From the cell containing the given text, extract its center point as (X, Y) coordinate. 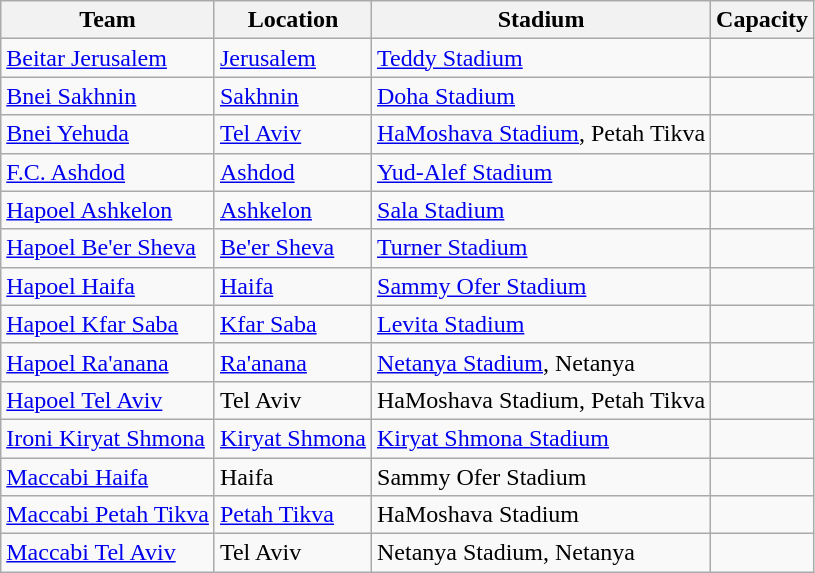
F.C. Ashdod (108, 172)
Teddy Stadium (542, 58)
HaMoshava Stadium (542, 515)
Jerusalem (292, 58)
Bnei Yehuda (108, 134)
Kfar Saba (292, 324)
Levita Stadium (542, 324)
Maccabi Tel Aviv (108, 553)
Bnei Sakhnin (108, 96)
Hapoel Ra'anana (108, 362)
Sala Stadium (542, 210)
Location (292, 20)
Hapoel Tel Aviv (108, 400)
Maccabi Haifa (108, 477)
Hapoel Ashkelon (108, 210)
Hapoel Kfar Saba (108, 324)
Ashkelon (292, 210)
Turner Stadium (542, 248)
Doha Stadium (542, 96)
Team (108, 20)
Beitar Jerusalem (108, 58)
Kiryat Shmona (292, 438)
Ashdod (292, 172)
Petah Tikva (292, 515)
Capacity (762, 20)
Hapoel Be'er Sheva (108, 248)
Ra'anana (292, 362)
Yud-Alef Stadium (542, 172)
Maccabi Petah Tikva (108, 515)
Be'er Sheva (292, 248)
Stadium (542, 20)
Hapoel Haifa (108, 286)
Sakhnin (292, 96)
Kiryat Shmona Stadium (542, 438)
Ironi Kiryat Shmona (108, 438)
